Capture the cell that displays the provided text and extract its [X, Y] central coordinate. 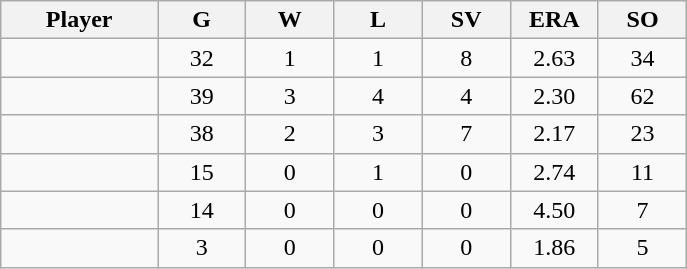
62 [642, 96]
8 [466, 58]
15 [202, 172]
2.74 [554, 172]
11 [642, 172]
39 [202, 96]
32 [202, 58]
38 [202, 134]
1.86 [554, 248]
Player [80, 20]
SV [466, 20]
ERA [554, 20]
2.17 [554, 134]
34 [642, 58]
2 [290, 134]
2.30 [554, 96]
4.50 [554, 210]
L [378, 20]
5 [642, 248]
23 [642, 134]
14 [202, 210]
2.63 [554, 58]
G [202, 20]
W [290, 20]
SO [642, 20]
